Return (x, y) of the center of cell containing provided text 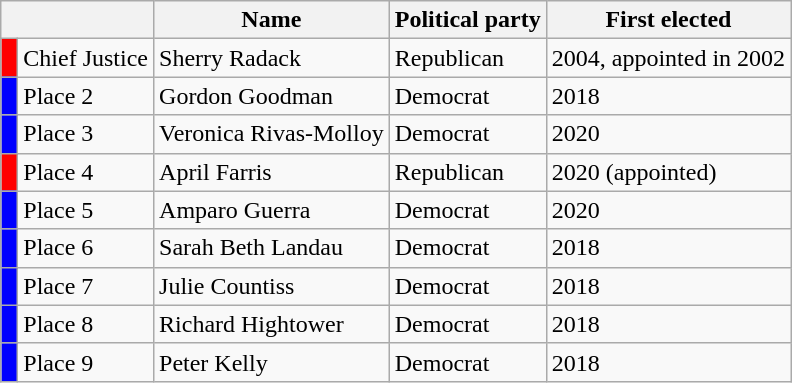
2004, appointed in 2002 (668, 58)
Political party (468, 20)
Place 7 (86, 286)
Place 4 (86, 172)
Sarah Beth Landau (272, 248)
April Farris (272, 172)
Sherry Radack (272, 58)
Place 3 (86, 134)
Veronica Rivas-Molloy (272, 134)
Place 6 (86, 248)
Peter Kelly (272, 362)
Amparo Guerra (272, 210)
Julie Countiss (272, 286)
First elected (668, 20)
Gordon Goodman (272, 96)
Place 9 (86, 362)
Richard Hightower (272, 324)
Place 5 (86, 210)
2020 (appointed) (668, 172)
Place 2 (86, 96)
Name (272, 20)
Place 8 (86, 324)
Chief Justice (86, 58)
